Pinpoint the cell where the given text exists, returning its (X, Y) midpoint coordinate. 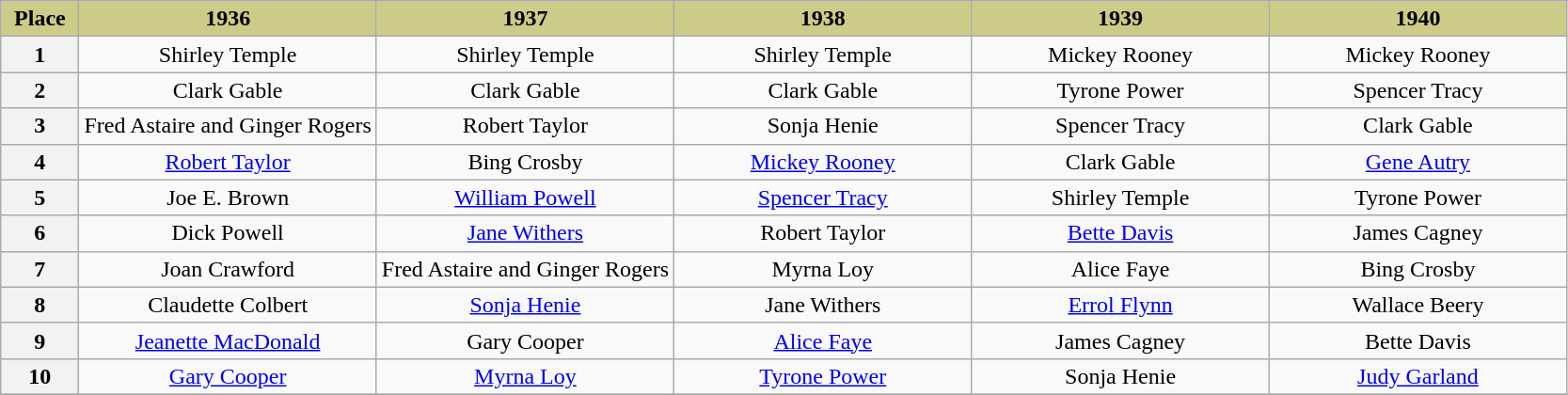
Judy Garland (1418, 376)
1938 (823, 19)
10 (40, 376)
Joe E. Brown (228, 197)
Place (40, 19)
1939 (1120, 19)
9 (40, 340)
Wallace Beery (1418, 305)
Dick Powell (228, 233)
4 (40, 162)
Errol Flynn (1120, 305)
Gene Autry (1418, 162)
1940 (1418, 19)
5 (40, 197)
William Powell (525, 197)
Claudette Colbert (228, 305)
Jeanette MacDonald (228, 340)
7 (40, 269)
6 (40, 233)
Joan Crawford (228, 269)
1 (40, 55)
2 (40, 90)
3 (40, 126)
1936 (228, 19)
1937 (525, 19)
8 (40, 305)
